Locate the cell with the specified text and output its [X, Y] center coordinate. 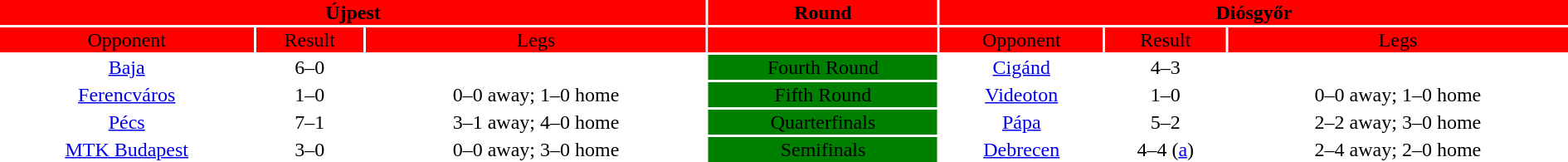
Pécs [126, 122]
6–0 [309, 67]
Quarterfinals [823, 122]
Újpest [353, 12]
Videoton [1022, 95]
2–4 away; 2–0 home [1398, 150]
5–2 [1166, 122]
Pápa [1022, 122]
2–2 away; 3–0 home [1398, 122]
Debrecen [1022, 150]
Baja [126, 67]
3–1 away; 4–0 home [536, 122]
0–0 away; 3–0 home [536, 150]
Round [823, 12]
MTK Budapest [126, 150]
4–3 [1166, 67]
Fifth Round [823, 95]
Semifinals [823, 150]
4–4 (a) [1166, 150]
7–1 [309, 122]
Fourth Round [823, 67]
3–0 [309, 150]
Cigánd [1022, 67]
Ferencváros [126, 95]
Diósgyőr [1254, 12]
